Scan for the cell matching the given text and deliver its (x, y) coordinate at center. 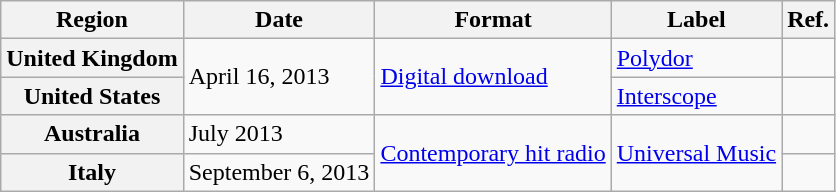
Ref. (808, 20)
April 16, 2013 (279, 77)
Universal Music (696, 153)
Label (696, 20)
July 2013 (279, 134)
Australia (92, 134)
September 6, 2013 (279, 172)
United Kingdom (92, 58)
Date (279, 20)
Format (493, 20)
Interscope (696, 96)
United States (92, 96)
Italy (92, 172)
Digital download (493, 77)
Region (92, 20)
Polydor (696, 58)
Contemporary hit radio (493, 153)
